Pinpoint the cell where the given text exists, returning its (X, Y) midpoint coordinate. 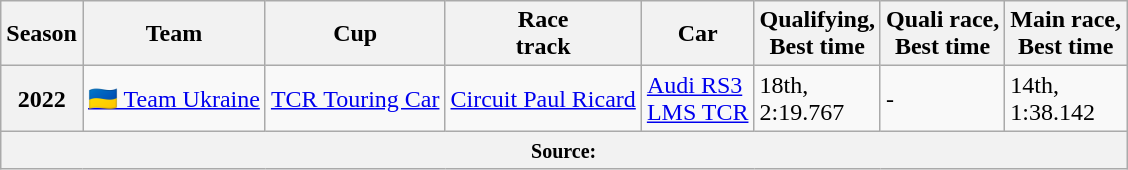
Main race,Best time (1066, 34)
Car (698, 34)
Season (42, 34)
Qualifying,Best time (817, 34)
Team (174, 34)
Cup (355, 34)
Audi RS3LMS TCR (698, 98)
🇺🇦 Team Ukraine (174, 98)
18th,2:19.767 (817, 98)
2022 (42, 98)
Circuit Paul Ricard (543, 98)
Quali race,Best time (942, 34)
Source: (564, 150)
Racetrack (543, 34)
TCR Touring Car (355, 98)
14th,1:38.142 (1066, 98)
- (942, 98)
